Determine the (X, Y) coordinate at the center of the cell enclosing the given text.  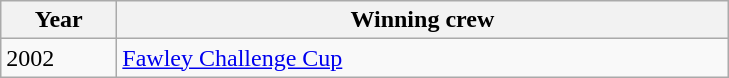
Year (59, 20)
2002 (59, 58)
Winning crew (422, 20)
Fawley Challenge Cup (422, 58)
